Pinpoint the cell where the given text exists, returning its [x, y] midpoint coordinate. 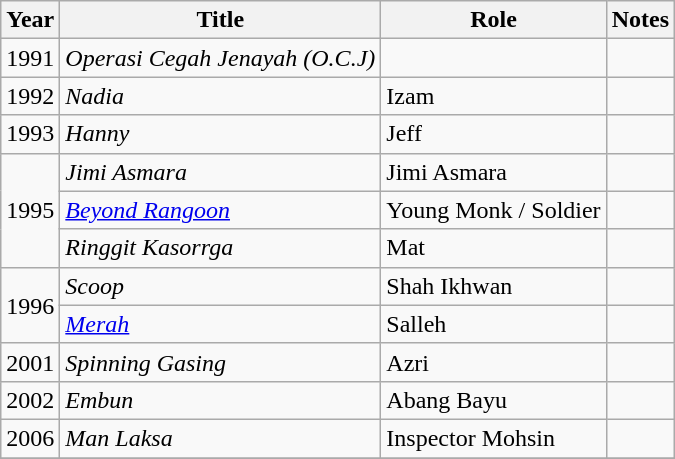
Abang Bayu [494, 400]
Scoop [220, 286]
Spinning Gasing [220, 362]
Izam [494, 96]
Young Monk / Soldier [494, 210]
Mat [494, 248]
Azri [494, 362]
Beyond Rangoon [220, 210]
Role [494, 20]
Shah Ikhwan [494, 286]
Inspector Mohsin [494, 438]
Ringgit Kasorrga [220, 248]
2002 [30, 400]
Merah [220, 324]
Nadia [220, 96]
Jeff [494, 134]
Title [220, 20]
1991 [30, 58]
2001 [30, 362]
Notes [640, 20]
Hanny [220, 134]
1996 [30, 305]
Embun [220, 400]
1995 [30, 210]
1993 [30, 134]
2006 [30, 438]
Salleh [494, 324]
Operasi Cegah Jenayah (O.C.J) [220, 58]
Man Laksa [220, 438]
Year [30, 20]
1992 [30, 96]
